For the text-containing cell, return its midpoint in [x, y] coordinate format. 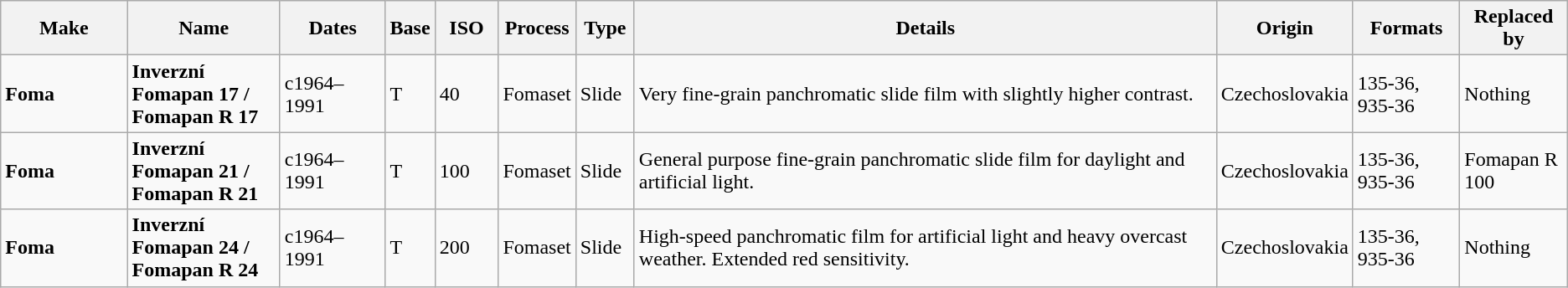
Inverzní Fomapan 21 / Fomapan R 21 [204, 171]
Inverzní Fomapan 24 / Fomapan R 24 [204, 248]
General purpose fine-grain panchromatic slide film for daylight and artificial light. [925, 171]
Details [925, 28]
Replaced by [1514, 28]
Make [64, 28]
Process [537, 28]
40 [467, 94]
Type [605, 28]
Name [204, 28]
Inverzní Fomapan 17 / Fomapan R 17 [204, 94]
Formats [1406, 28]
Very fine-grain panchromatic slide film with slightly higher contrast. [925, 94]
200 [467, 248]
100 [467, 171]
Dates [333, 28]
High-speed panchromatic film for artificial light and heavy overcast weather. Extended red sensitivity. [925, 248]
Origin [1285, 28]
Base [410, 28]
Fomapan R 100 [1514, 171]
ISO [467, 28]
